Capture the cell that displays the provided text and extract its [X, Y] central coordinate. 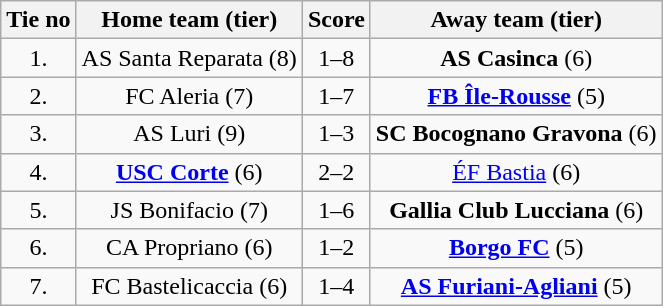
5. [38, 210]
1–6 [336, 210]
1–3 [336, 134]
7. [38, 286]
AS Casinca (6) [516, 58]
6. [38, 248]
1–4 [336, 286]
FC Bastelicaccia (6) [189, 286]
1. [38, 58]
1–2 [336, 248]
FC Aleria (7) [189, 96]
1–8 [336, 58]
Gallia Club Lucciana (6) [516, 210]
Tie no [38, 20]
USC Corte (6) [189, 172]
SC Bocognano Gravona (6) [516, 134]
AS Furiani-Agliani (5) [516, 286]
2. [38, 96]
4. [38, 172]
ÉF Bastia (6) [516, 172]
1–7 [336, 96]
JS Bonifacio (7) [189, 210]
Borgo FC (5) [516, 248]
Away team (tier) [516, 20]
CA Propriano (6) [189, 248]
3. [38, 134]
Home team (tier) [189, 20]
FB Île-Rousse (5) [516, 96]
2–2 [336, 172]
Score [336, 20]
AS Luri (9) [189, 134]
AS Santa Reparata (8) [189, 58]
